Pinpoint the cell where the given text exists, returning its [X, Y] midpoint coordinate. 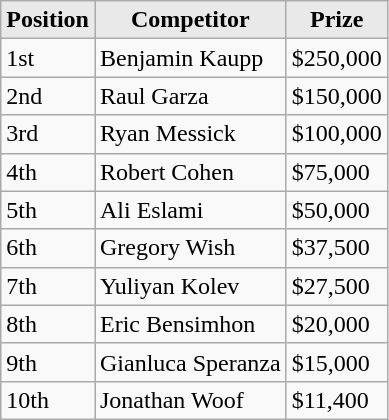
Gregory Wish [190, 248]
$37,500 [336, 248]
7th [48, 286]
Eric Bensimhon [190, 324]
1st [48, 58]
Competitor [190, 20]
3rd [48, 134]
Yuliyan Kolev [190, 286]
Prize [336, 20]
$250,000 [336, 58]
Position [48, 20]
Ryan Messick [190, 134]
$50,000 [336, 210]
Robert Cohen [190, 172]
$100,000 [336, 134]
Benjamin Kaupp [190, 58]
$75,000 [336, 172]
10th [48, 400]
$150,000 [336, 96]
$11,400 [336, 400]
$15,000 [336, 362]
5th [48, 210]
6th [48, 248]
Raul Garza [190, 96]
Gianluca Speranza [190, 362]
9th [48, 362]
Ali Eslami [190, 210]
4th [48, 172]
Jonathan Woof [190, 400]
2nd [48, 96]
$20,000 [336, 324]
8th [48, 324]
$27,500 [336, 286]
